Provide the (X, Y) coordinate of the cell's center where the given text is located.  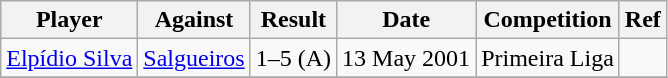
Salgueiros (194, 58)
13 May 2001 (406, 58)
Result (293, 20)
Date (406, 20)
Primeira Liga (548, 58)
1–5 (A) (293, 58)
Competition (548, 20)
Against (194, 20)
Player (70, 20)
Elpídio Silva (70, 58)
Ref (642, 20)
